Search for the cell housing the specified text and yield its [x, y] center coordinate. 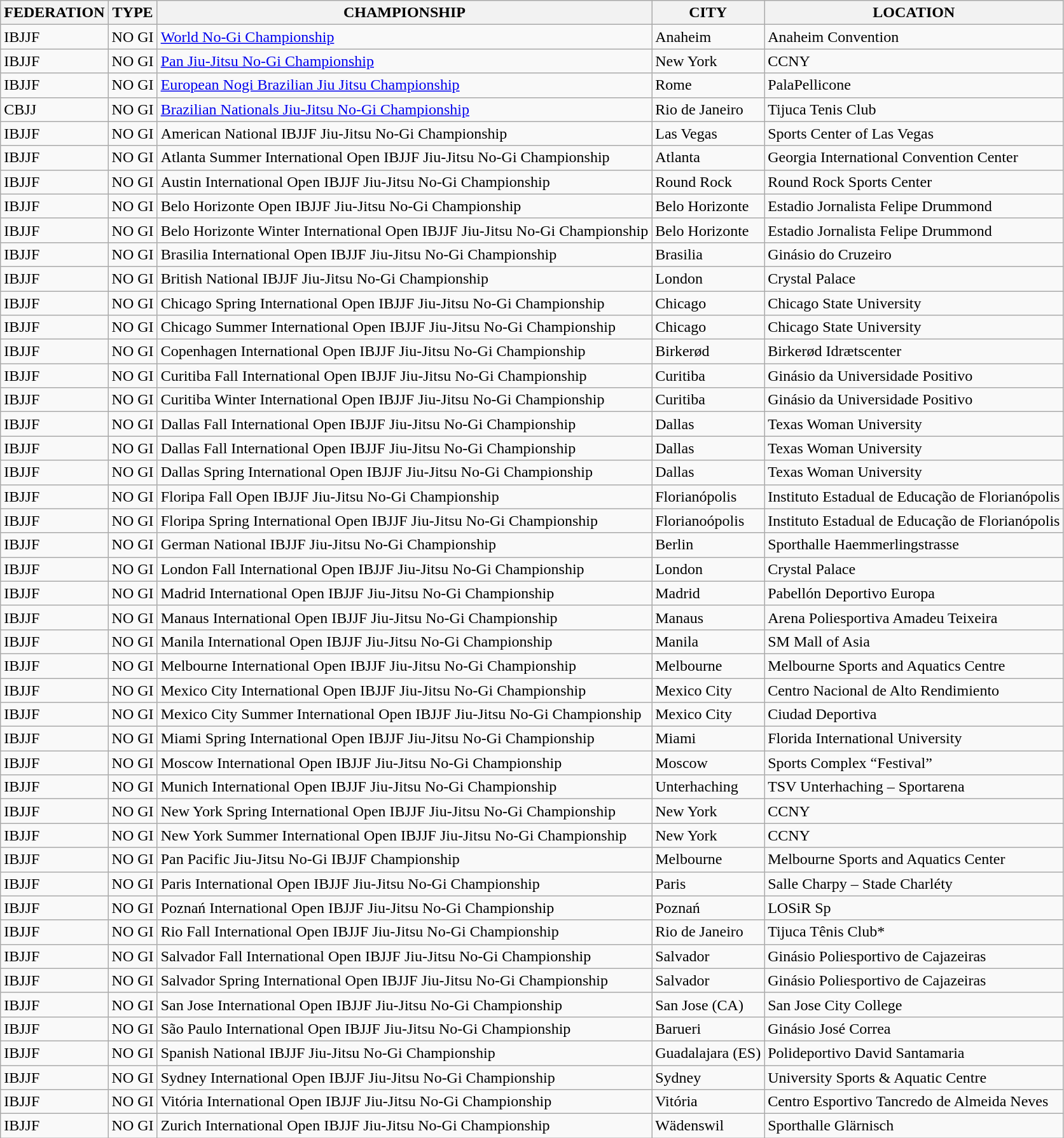
Birkerød Idrætscenter [914, 352]
Melbourne International Open IBJJF Jiu-Jitsu No-Gi Championship [404, 666]
Melbourne Sports and Aquatics Center [914, 860]
CBJJ [55, 109]
London Fall International Open IBJJF Jiu-Jitsu No-Gi Championship [404, 569]
Curitiba Winter International Open IBJJF Jiu-Jitsu No-Gi Championship [404, 400]
Centro Esportivo Tancredo de Almeida Neves [914, 1102]
Mexico City International Open IBJJF Jiu-Jitsu No-Gi Championship [404, 690]
TSV Unterhaching – Sportarena [914, 787]
Spanish National IBJJF Jiu-Jitsu No-Gi Championship [404, 1053]
Madrid [708, 593]
Brasilia [708, 254]
Vitória International Open IBJJF Jiu-Jitsu No-Gi Championship [404, 1102]
Manaus [708, 617]
Moscow International Open IBJJF Jiu-Jitsu No-Gi Championship [404, 763]
German National IBJJF Jiu-Jitsu No-Gi Championship [404, 545]
São Paulo International Open IBJJF Jiu-Jitsu No-Gi Championship [404, 1029]
World No-Gi Championship [404, 37]
Munich International Open IBJJF Jiu-Jitsu No-Gi Championship [404, 787]
Sporthalle Glärnisch [914, 1126]
Floripa Fall Open IBJJF Jiu-Jitsu No-Gi Championship [404, 497]
Florianópolis [708, 497]
San Jose City College [914, 1004]
Melbourne Sports and Aquatics Centre [914, 666]
Anaheim Convention [914, 37]
New York Summer International Open IBJJF Jiu-Jitsu No-Gi Championship [404, 835]
Barueri [708, 1029]
Poznań [708, 908]
Sports Complex “Festival” [914, 763]
LOCATION [914, 13]
Sydney International Open IBJJF Jiu-Jitsu No-Gi Championship [404, 1078]
Mexico City Summer International Open IBJJF Jiu-Jitsu No-Gi Championship [404, 715]
Arena Poliesportiva Amadeu Teixeira [914, 617]
Ginásio do Cruzeiro [914, 254]
Guadalajara (ES) [708, 1053]
Rome [708, 85]
FEDERATION [55, 13]
Paris [708, 884]
Manila [708, 641]
Curitiba Fall International Open IBJJF Jiu-Jitsu No-Gi Championship [404, 376]
Copenhagen International Open IBJJF Jiu-Jitsu No-Gi Championship [404, 352]
Zurich International Open IBJJF Jiu-Jitsu No-Gi Championship [404, 1126]
Rio Fall International Open IBJJF Jiu-Jitsu No-Gi Championship [404, 932]
Manila International Open IBJJF Jiu-Jitsu No-Gi Championship [404, 641]
Floripa Spring International Open IBJJF Jiu-Jitsu No-Gi Championship [404, 521]
Atlanta Summer International Open IBJJF Jiu-Jitsu No-Gi Championship [404, 158]
Salvador Fall International Open IBJJF Jiu-Jitsu No-Gi Championship [404, 956]
Sporthalle Haemmerlingstrasse [914, 545]
Round Rock Sports Center [914, 182]
Brasilia International Open IBJJF Jiu-Jitsu No-Gi Championship [404, 254]
Birkerød [708, 352]
American National IBJJF Jiu-Jitsu No-Gi Championship [404, 134]
Tijuca Tênis Club* [914, 932]
LOSiR Sp [914, 908]
Chicago Spring International Open IBJJF Jiu-Jitsu No-Gi Championship [404, 303]
Sports Center of Las Vegas [914, 134]
Belo Horizonte Open IBJJF Jiu-Jitsu No-Gi Championship [404, 206]
University Sports & Aquatic Centre [914, 1078]
TYPE [132, 13]
Wädenswil [708, 1126]
Round Rock [708, 182]
Austin International Open IBJJF Jiu-Jitsu No-Gi Championship [404, 182]
Salvador Spring International Open IBJJF Jiu-Jitsu No-Gi Championship [404, 980]
Atlanta [708, 158]
CITY [708, 13]
Florida International University [914, 739]
Poznań International Open IBJJF Jiu-Jitsu No-Gi Championship [404, 908]
Miami [708, 739]
Dallas Spring International Open IBJJF Jiu-Jitsu No-Gi Championship [404, 472]
San Jose International Open IBJJF Jiu-Jitsu No-Gi Championship [404, 1004]
Pan Jiu-Jitsu No-Gi Championship [404, 61]
Ginásio José Correa [914, 1029]
CHAMPIONSHIP [404, 13]
Las Vegas [708, 134]
Vitória [708, 1102]
New York Spring International Open IBJJF Jiu-Jitsu No-Gi Championship [404, 811]
Centro Nacional de Alto Rendimiento [914, 690]
Pan Pacific Jiu-Jitsu No-Gi IBJJF Championship [404, 860]
Georgia International Convention Center [914, 158]
Salle Charpy – Stade Charléty [914, 884]
British National IBJJF Jiu-Jitsu No-Gi Championship [404, 278]
Ciudad Deportiva [914, 715]
Paris International Open IBJJF Jiu-Jitsu No-Gi Championship [404, 884]
Berlin [708, 545]
Unterhaching [708, 787]
Tijuca Tenis Club [914, 109]
Belo Horizonte Winter International Open IBJJF Jiu-Jitsu No-Gi Championship [404, 230]
Pabellón Deportivo Europa [914, 593]
Anaheim [708, 37]
Chicago Summer International Open IBJJF Jiu-Jitsu No-Gi Championship [404, 327]
SM Mall of Asia [914, 641]
European Nogi Brazilian Jiu Jitsu Championship [404, 85]
Polideportivo David Santamaria [914, 1053]
Brazilian Nationals Jiu-Jitsu No-Gi Championship [404, 109]
Miami Spring International Open IBJJF Jiu-Jitsu No-Gi Championship [404, 739]
Sydney [708, 1078]
Florianoópolis [708, 521]
San Jose (CA) [708, 1004]
PalaPellicone [914, 85]
Madrid International Open IBJJF Jiu-Jitsu No-Gi Championship [404, 593]
Moscow [708, 763]
Manaus International Open IBJJF Jiu-Jitsu No-Gi Championship [404, 617]
